Provide the [x, y] coordinate of the cell's center where the given text is located.  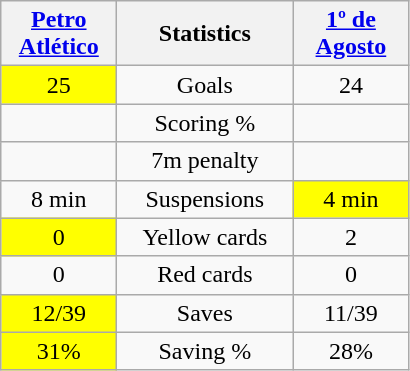
7m penalty [205, 161]
Red cards [205, 275]
Yellow cards [205, 237]
4 min [351, 199]
2 [351, 237]
Saves [205, 313]
28% [351, 351]
Statistics [205, 34]
1º de Agosto [351, 34]
11/39 [351, 313]
24 [351, 85]
Petro Atlético [59, 34]
Saving % [205, 351]
Goals [205, 85]
8 min [59, 199]
31% [59, 351]
25 [59, 85]
12/39 [59, 313]
Scoring % [205, 123]
Suspensions [205, 199]
